For the text-containing cell, return its midpoint in (X, Y) coordinate format. 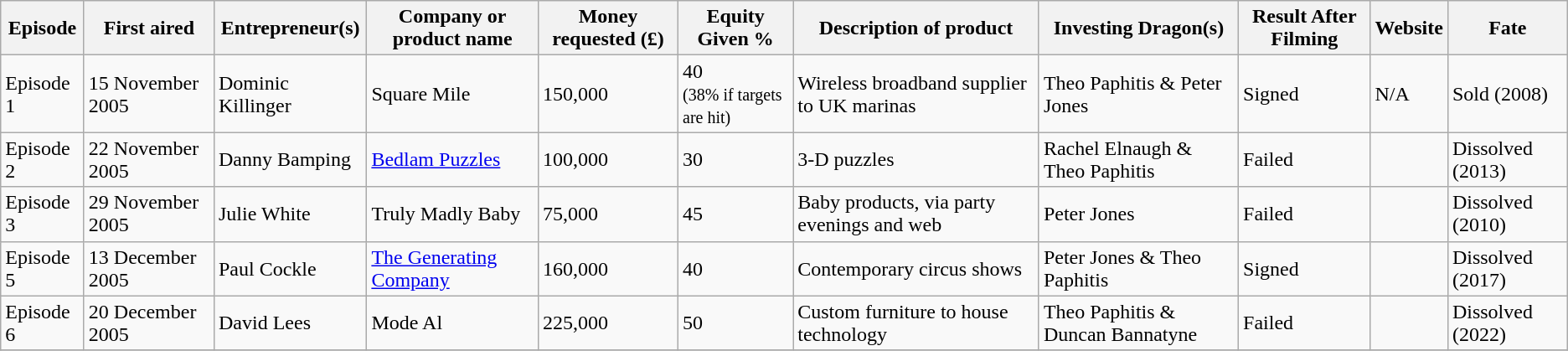
Dissolved (2010) (1508, 214)
The Generating Company (452, 268)
First aired (149, 28)
Fate (1508, 28)
Dominic Killinger (290, 94)
Mode Al (452, 323)
Episode (43, 28)
Episode 5 (43, 268)
Peter Jones & Theo Paphitis (1138, 268)
20 December 2005 (149, 323)
100,000 (608, 159)
Custom furniture to house technology (916, 323)
13 December 2005 (149, 268)
Theo Paphitis & Duncan Bannatyne (1138, 323)
75,000 (608, 214)
Episode 2 (43, 159)
Episode 6 (43, 323)
Description of product (916, 28)
150,000 (608, 94)
Company or product name (452, 28)
Contemporary circus shows (916, 268)
Rachel Elnaugh & Theo Paphitis (1138, 159)
Equity Given % (735, 28)
Dissolved (2022) (1508, 323)
N/A (1409, 94)
29 November 2005 (149, 214)
Dissolved (2013) (1508, 159)
15 November 2005 (149, 94)
225,000 (608, 323)
50 (735, 323)
Result After Filming (1305, 28)
Investing Dragon(s) (1138, 28)
Dissolved (2017) (1508, 268)
Sold (2008) (1508, 94)
David Lees (290, 323)
40 (735, 268)
Danny Bamping (290, 159)
160,000 (608, 268)
Square Mile (452, 94)
Episode 3 (43, 214)
Website (1409, 28)
Baby products, via party evenings and web (916, 214)
Wireless broadband supplier to UK marinas (916, 94)
Truly Madly Baby (452, 214)
Peter Jones (1138, 214)
22 November 2005 (149, 159)
Paul Cockle (290, 268)
30 (735, 159)
3-D puzzles (916, 159)
45 (735, 214)
40 (38% if targets are hit) (735, 94)
Theo Paphitis & Peter Jones (1138, 94)
Bedlam Puzzles (452, 159)
Julie White (290, 214)
Episode 1 (43, 94)
Entrepreneur(s) (290, 28)
Money requested (£) (608, 28)
